Search for the cell housing the specified text and yield its [X, Y] center coordinate. 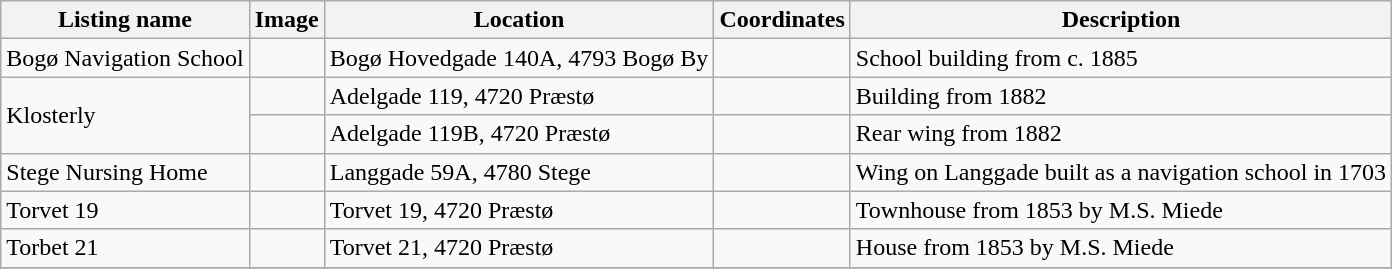
Adelgade 119B, 4720 Præstø [519, 134]
Building from 1882 [1120, 96]
Wing on Langgade built as a navigation school in 1703 [1120, 172]
Townhouse from 1853 by M.S. Miede [1120, 210]
Torbet 21 [125, 248]
Image [286, 20]
Location [519, 20]
Listing name [125, 20]
Coordinates [782, 20]
Torvet 21, 4720 Præstø [519, 248]
Adelgade 119, 4720 Præstø [519, 96]
House from 1853 by M.S. Miede [1120, 248]
Stege Nursing Home [125, 172]
Description [1120, 20]
Klosterly [125, 115]
School building from c. 1885 [1120, 58]
Bogø Navigation School [125, 58]
Bogø Hovedgade 140A, 4793 Bogø By [519, 58]
Torvet 19, 4720 Præstø [519, 210]
Torvet 19 [125, 210]
Rear wing from 1882 [1120, 134]
Langgade 59A, 4780 Stege [519, 172]
